Return the [X, Y] coordinate for the center point of the cell that contains the specified text.  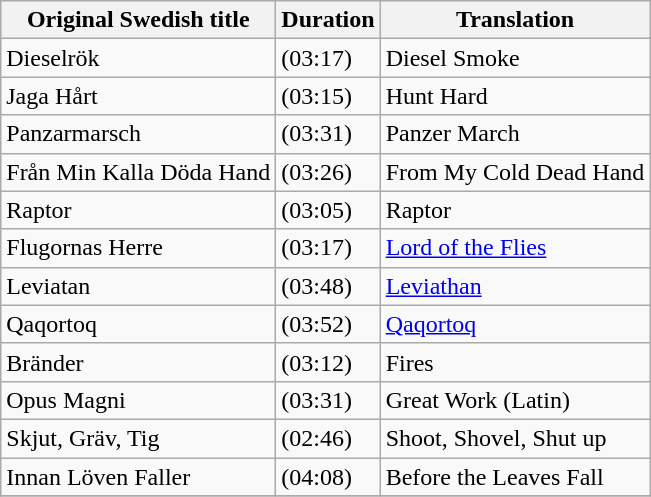
Leviatan [138, 286]
Panzer March [515, 134]
Opus Magni [138, 400]
Translation [515, 20]
Great Work (Latin) [515, 400]
Jaga Hårt [138, 96]
Panzarmarsch [138, 134]
(04:08) [328, 477]
(03:48) [328, 286]
Duration [328, 20]
Original Swedish title [138, 20]
From My Cold Dead Hand [515, 172]
Bränder [138, 362]
(03:26) [328, 172]
Hunt Hard [515, 96]
Fires [515, 362]
Lord of the Flies [515, 248]
Innan Löven Faller [138, 477]
(03:05) [328, 210]
Leviathan [515, 286]
Skjut, Gräv, Tig [138, 438]
Dieselrök [138, 58]
Before the Leaves Fall [515, 477]
Shoot, Shovel, Shut up [515, 438]
(02:46) [328, 438]
Från Min Kalla Döda Hand [138, 172]
Flugornas Herre [138, 248]
Diesel Smoke [515, 58]
(03:15) [328, 96]
(03:12) [328, 362]
(03:52) [328, 324]
